Locate the cell with the specified text and output its (X, Y) center coordinate. 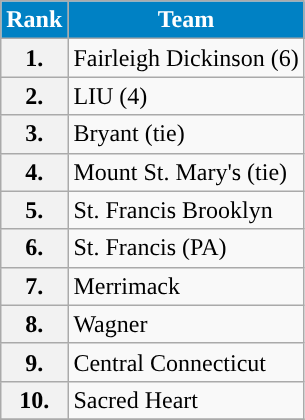
2. (34, 96)
4. (34, 172)
7. (34, 286)
6. (34, 248)
5. (34, 210)
St. Francis (PA) (186, 248)
Team (186, 20)
9. (34, 362)
3. (34, 134)
Rank (34, 20)
St. Francis Brooklyn (186, 210)
Mount St. Mary's (tie) (186, 172)
Fairleigh Dickinson (6) (186, 58)
Merrimack (186, 286)
8. (34, 324)
Wagner (186, 324)
Bryant (tie) (186, 134)
1. (34, 58)
10. (34, 400)
Sacred Heart (186, 400)
Central Connecticut (186, 362)
LIU (4) (186, 96)
